Determine the (X, Y) coordinate at the center of the cell enclosing the given text.  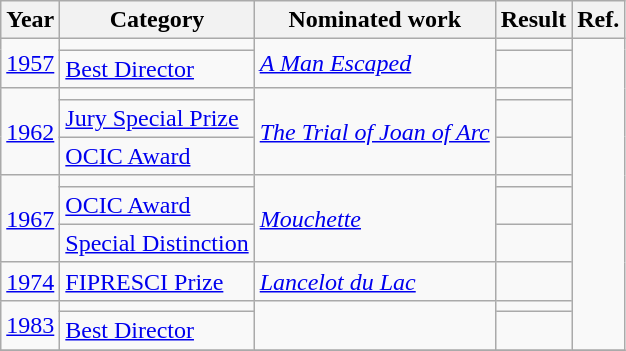
1957 (30, 64)
1962 (30, 132)
The Trial of Joan of Arc (374, 132)
Jury Special Prize (157, 118)
Ref. (598, 20)
Year (30, 20)
Result (533, 20)
FIPRESCI Prize (157, 281)
1967 (30, 218)
A Man Escaped (374, 64)
Category (157, 20)
Special Distinction (157, 243)
1974 (30, 281)
Nominated work (374, 20)
1983 (30, 324)
Mouchette (374, 218)
Lancelot du Lac (374, 281)
